Return the (X, Y) coordinate for the center point of the cell that contains the specified text.  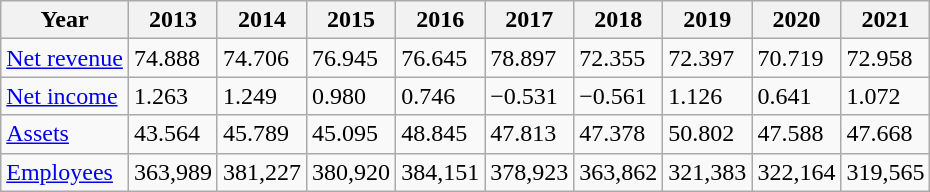
1.263 (172, 96)
2018 (618, 20)
2015 (352, 20)
Assets (65, 134)
47.813 (530, 134)
45.095 (352, 134)
47.588 (796, 134)
47.668 (886, 134)
76.945 (352, 58)
70.719 (796, 58)
381,227 (262, 172)
76.645 (440, 58)
363,989 (172, 172)
72.958 (886, 58)
72.397 (708, 58)
319,565 (886, 172)
0.746 (440, 96)
−0.531 (530, 96)
47.378 (618, 134)
2021 (886, 20)
378,923 (530, 172)
72.355 (618, 58)
50.802 (708, 134)
Employees (65, 172)
45.789 (262, 134)
43.564 (172, 134)
Net revenue (65, 58)
1.249 (262, 96)
380,920 (352, 172)
2013 (172, 20)
48.845 (440, 134)
2016 (440, 20)
Net income (65, 96)
2020 (796, 20)
1.072 (886, 96)
322,164 (796, 172)
2017 (530, 20)
2014 (262, 20)
363,862 (618, 172)
−0.561 (618, 96)
1.126 (708, 96)
321,383 (708, 172)
2019 (708, 20)
0.641 (796, 96)
384,151 (440, 172)
0.980 (352, 96)
78.897 (530, 58)
74.706 (262, 58)
Year (65, 20)
74.888 (172, 58)
